Capture the cell that displays the provided text and extract its (x, y) central coordinate. 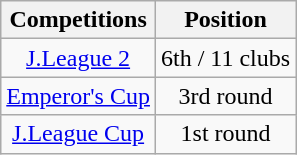
1st round (225, 134)
Emperor's Cup (78, 96)
Competitions (78, 20)
6th / 11 clubs (225, 58)
3rd round (225, 96)
J.League Cup (78, 134)
Position (225, 20)
J.League 2 (78, 58)
